For the text-containing cell, return its midpoint in (x, y) coordinate format. 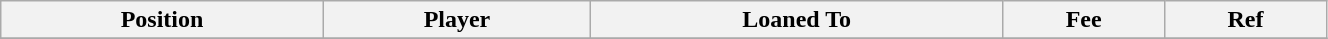
Position (162, 20)
Loaned To (797, 20)
Ref (1246, 20)
Fee (1084, 20)
Player (456, 20)
